Find where the given text appears and provide that cell's center as (x, y) coordinate. 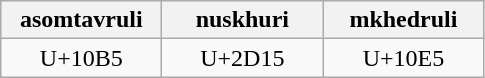
asomtavruli (82, 20)
mkhedruli (404, 20)
U+10E5 (404, 58)
nuskhuri (242, 20)
U+2D15 (242, 58)
U+10B5 (82, 58)
